Locate the cell with the specified text and output its (x, y) center coordinate. 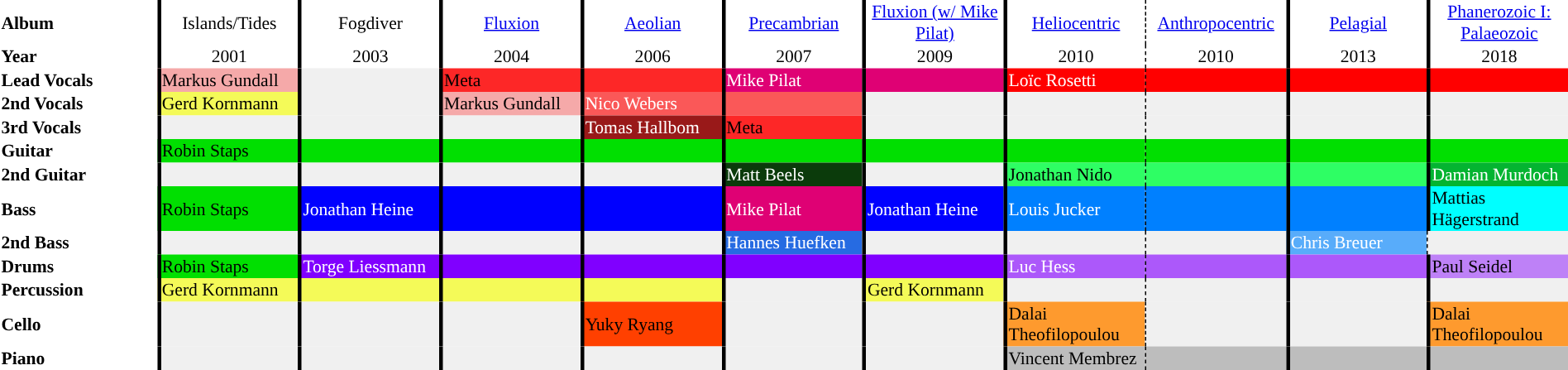
Islands/Tides (228, 22)
Aeolian (652, 22)
Damian Murdoch (1497, 174)
Guitar (79, 151)
Louis Jucker (1075, 209)
2006 (652, 56)
Lead Vocals (79, 79)
Phanerozoic I: Palaeozoic (1497, 22)
Tomas Hallbom (652, 127)
Pelagial (1356, 22)
2nd Bass (79, 243)
Heliocentric (1075, 22)
Percussion (79, 290)
2001 (228, 56)
Hannes Huefken (792, 243)
Piano (79, 358)
Fluxion (509, 22)
Drums (79, 267)
Yuky Ryang (652, 324)
Chris Breuer (1356, 243)
Bass (79, 209)
Cello (79, 324)
Jonathan Nido (1075, 174)
2013 (1356, 56)
Matt Beels (792, 174)
2009 (933, 56)
Album (79, 22)
Anthropocentric (1216, 22)
Mattias Hägerstrand (1497, 209)
3rd Vocals (79, 127)
2nd Vocals (79, 103)
Fogdiver (369, 22)
Vincent Membrez (1075, 358)
Torge Liessmann (369, 267)
Precambrian (792, 22)
2018 (1497, 56)
2nd Guitar (79, 174)
Paul Seidel (1497, 267)
Nico Webers (652, 103)
Loïc Rosetti (1075, 79)
2007 (792, 56)
Luc Hess (1075, 267)
2003 (369, 56)
Fluxion (w/ Mike Pilat) (933, 22)
2004 (509, 56)
Year (79, 56)
